Return [x, y] of the center of cell containing provided text 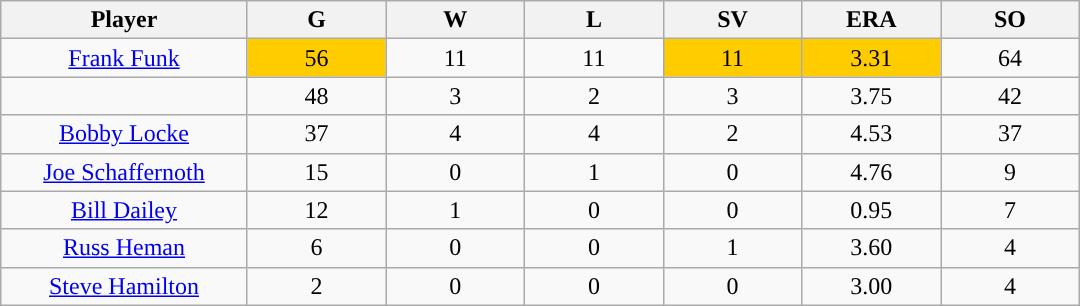
Bill Dailey [124, 210]
Joe Schaffernoth [124, 172]
SV [732, 20]
W [456, 20]
3.31 [872, 58]
15 [316, 172]
48 [316, 96]
4.76 [872, 172]
0.95 [872, 210]
SO [1010, 20]
56 [316, 58]
Frank Funk [124, 58]
3.75 [872, 96]
42 [1010, 96]
L [594, 20]
4.53 [872, 134]
Bobby Locke [124, 134]
Russ Heman [124, 248]
Player [124, 20]
ERA [872, 20]
3.00 [872, 286]
6 [316, 248]
3.60 [872, 248]
Steve Hamilton [124, 286]
G [316, 20]
64 [1010, 58]
7 [1010, 210]
9 [1010, 172]
12 [316, 210]
